Pinpoint the cell where the given text exists, returning its (X, Y) midpoint coordinate. 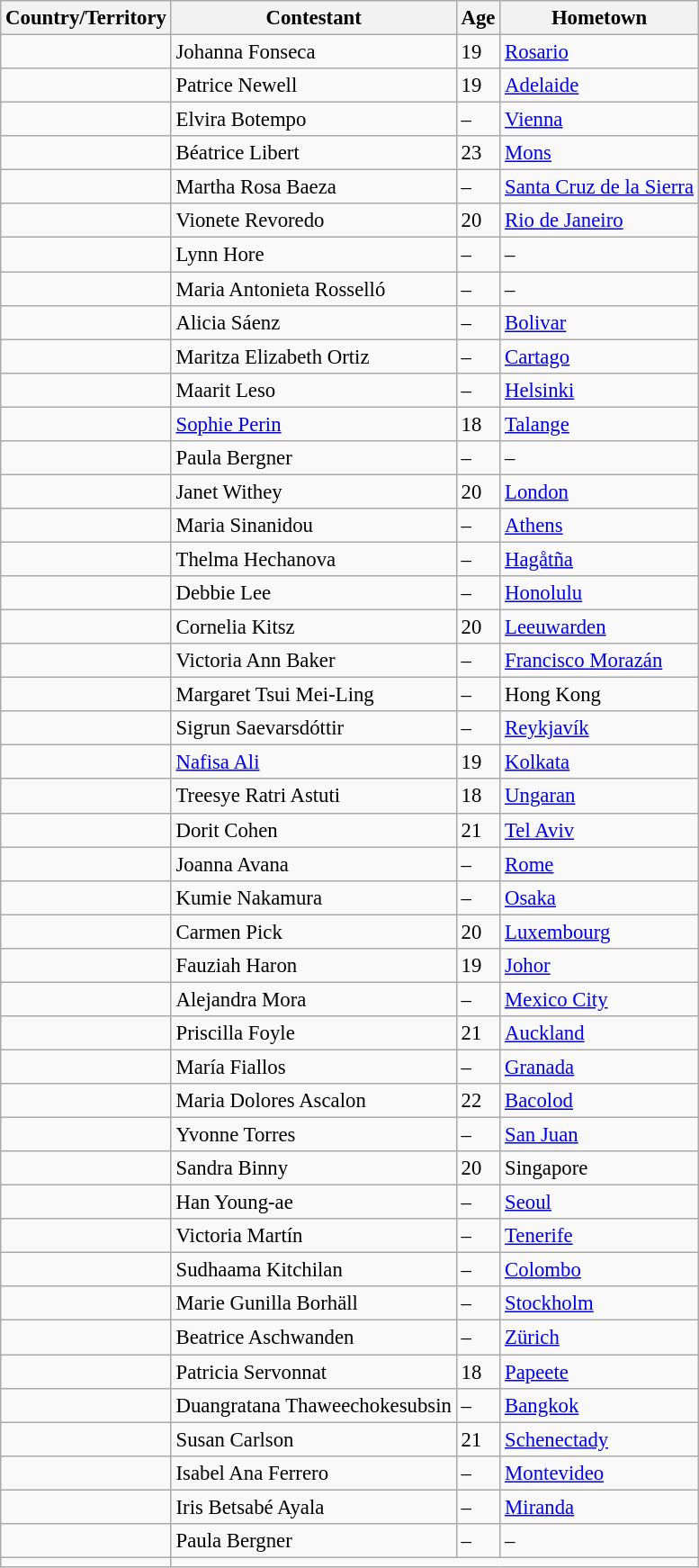
Leeuwarden (599, 627)
Victoria Martín (313, 1236)
Ungaran (599, 797)
Han Young-ae (313, 1203)
Stockholm (599, 1304)
Margaret Tsui Mei-Ling (313, 695)
Maria Sinanidou (313, 526)
Zürich (599, 1338)
Rome (599, 864)
Bangkok (599, 1405)
Maritza Elizabeth Ortiz (313, 356)
Francisco Morazán (599, 661)
Adelaide (599, 86)
Iris Betsabé Ayala (313, 1507)
Maria Antonieta Rosselló (313, 289)
Reykjavík (599, 728)
Cornelia Kitsz (313, 627)
Cartago (599, 356)
Montevideo (599, 1473)
Papeete (599, 1372)
Elvira Botempo (313, 120)
Rosario (599, 52)
Bacolod (599, 1101)
Auckland (599, 1033)
Sophie Perin (313, 424)
Hong Kong (599, 695)
Alejandra Mora (313, 999)
Schenectady (599, 1439)
Carmen Pick (313, 932)
Mexico City (599, 999)
Santa Cruz de la Sierra (599, 187)
Colombo (599, 1270)
Patricia Servonnat (313, 1372)
Thelma Hechanova (313, 559)
Contestant (313, 18)
Patrice Newell (313, 86)
Bolivar (599, 322)
Vionete Revoredo (313, 221)
Lynn Hore (313, 255)
Singapore (599, 1168)
Granada (599, 1067)
Sigrun Saevarsdóttir (313, 728)
Priscilla Foyle (313, 1033)
Luxembourg (599, 932)
Talange (599, 424)
Yvonne Torres (313, 1135)
Rio de Janeiro (599, 221)
23 (479, 153)
Victoria Ann Baker (313, 661)
22 (479, 1101)
Tenerife (599, 1236)
Tel Aviv (599, 830)
Kumie Nakamura (313, 897)
San Juan (599, 1135)
Duangratana Thaweechokesubsin (313, 1405)
Johanna Fonseca (313, 52)
Osaka (599, 897)
Béatrice Libert (313, 153)
Treesye Ratri Astuti (313, 797)
Marie Gunilla Borhäll (313, 1304)
Martha Rosa Baeza (313, 187)
Alicia Sáenz (313, 322)
Vienna (599, 120)
Johor (599, 966)
Maarit Leso (313, 390)
María Fiallos (313, 1067)
Honolulu (599, 593)
Helsinki (599, 390)
Sandra Binny (313, 1168)
Dorit Cohen (313, 830)
Hagåtña (599, 559)
Hometown (599, 18)
Maria Dolores Ascalon (313, 1101)
Susan Carlson (313, 1439)
Janet Withey (313, 491)
Athens (599, 526)
Debbie Lee (313, 593)
Isabel Ana Ferrero (313, 1473)
Mons (599, 153)
Fauziah Haron (313, 966)
Beatrice Aschwanden (313, 1338)
Miranda (599, 1507)
Age (479, 18)
Kolkata (599, 762)
London (599, 491)
Nafisa Ali (313, 762)
Seoul (599, 1203)
Country/Territory (86, 18)
Joanna Avana (313, 864)
Sudhaama Kitchilan (313, 1270)
